From the cell containing the given text, extract its center point as [X, Y] coordinate. 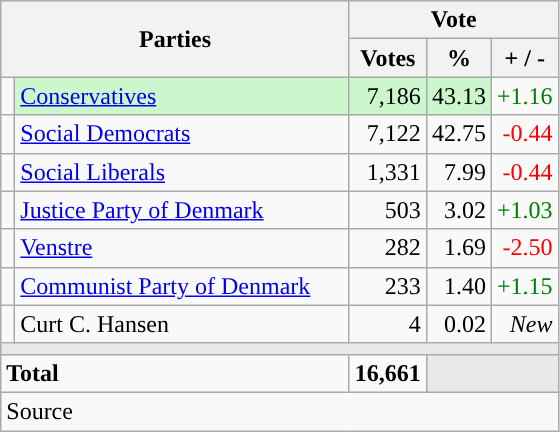
Conservatives [182, 96]
Communist Party of Denmark [182, 286]
7.99 [458, 172]
+1.15 [524, 286]
Votes [388, 58]
Justice Party of Denmark [182, 210]
Social Democrats [182, 134]
42.75 [458, 134]
Source [280, 411]
0.02 [458, 324]
3.02 [458, 210]
+1.03 [524, 210]
16,661 [388, 373]
+1.16 [524, 96]
7,186 [388, 96]
Social Liberals [182, 172]
1.69 [458, 248]
Total [176, 373]
Venstre [182, 248]
-2.50 [524, 248]
Curt C. Hansen [182, 324]
43.13 [458, 96]
% [458, 58]
New [524, 324]
1,331 [388, 172]
1.40 [458, 286]
282 [388, 248]
233 [388, 286]
Parties [176, 39]
4 [388, 324]
503 [388, 210]
7,122 [388, 134]
Vote [454, 20]
+ / - [524, 58]
